Detect which cell encompasses the target text, then output its (x, y) center coordinate. 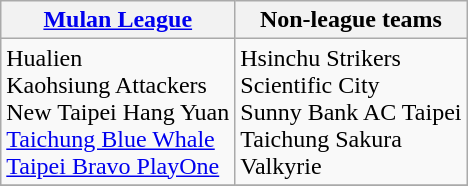
Mulan League (118, 20)
Non-league teams (351, 20)
Hsinchu Strikers Scientific City Sunny Bank AC Taipei Taichung Sakura Valkyrie (351, 112)
Hualien Kaohsiung Attackers New Taipei Hang Yuan Taichung Blue Whale Taipei Bravo PlayOne (118, 112)
